Determine the (X, Y) coordinate at the center of the cell enclosing the given text.  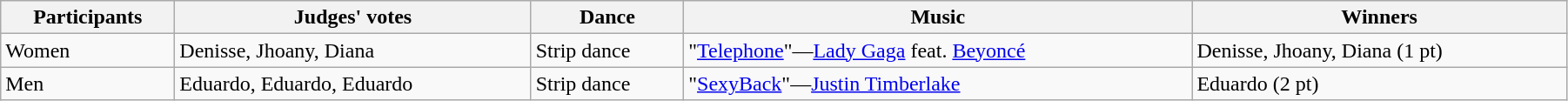
"SexyBack"—Justin Timberlake (938, 84)
Dance (607, 17)
Denisse, Jhoany, Diana (1 pt) (1380, 50)
Music (938, 17)
Judges' votes (353, 17)
Women (88, 50)
Denisse, Jhoany, Diana (353, 50)
Eduardo (2 pt) (1380, 84)
Eduardo, Eduardo, Eduardo (353, 84)
Participants (88, 17)
Men (88, 84)
Winners (1380, 17)
"Telephone"—Lady Gaga feat. Beyoncé (938, 50)
